Return the (x, y) coordinate for the center point of the cell that contains the specified text.  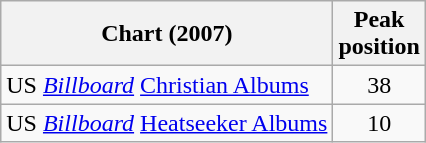
38 (379, 85)
10 (379, 123)
Chart (2007) (167, 34)
Peakposition (379, 34)
US Billboard Heatseeker Albums (167, 123)
US Billboard Christian Albums (167, 85)
